Scan for the cell matching the given text and deliver its [x, y] coordinate at center. 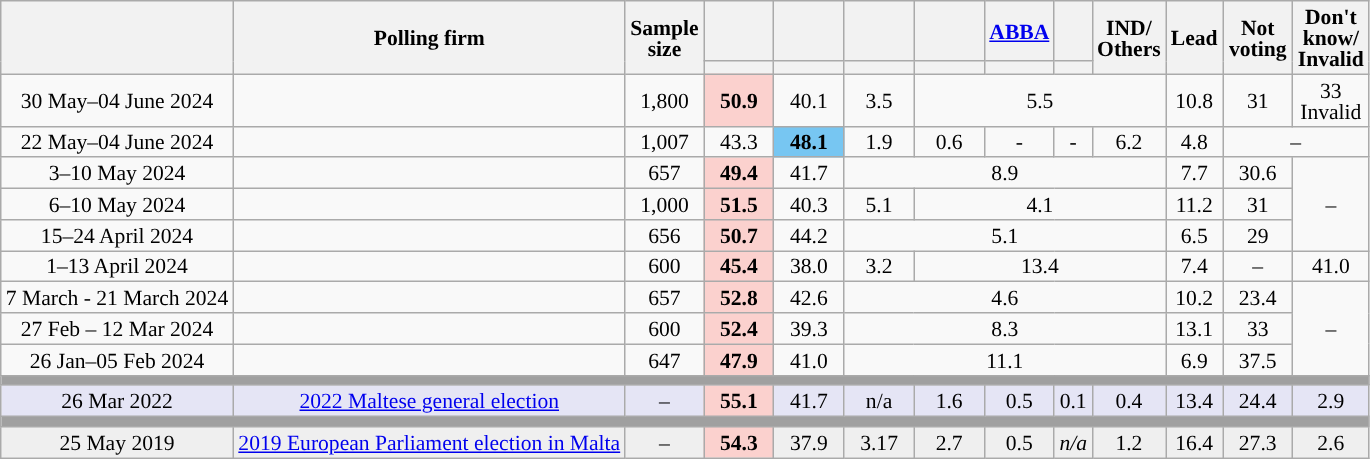
7.4 [1194, 266]
5.5 [1040, 100]
11.2 [1194, 204]
26 Jan–05 Feb 2024 [118, 360]
52.4 [739, 328]
1–13 April 2024 [118, 266]
1,007 [664, 142]
2.6 [1331, 442]
647 [664, 360]
7 March - 21 March 2024 [118, 298]
Polling firm [429, 38]
33 [1258, 328]
15–24 April 2024 [118, 236]
6.5 [1194, 236]
IND/Others [1129, 38]
3.5 [879, 100]
45.4 [739, 266]
Don'tknow/Invalid [1331, 38]
4.8 [1194, 142]
51.5 [739, 204]
1.2 [1129, 442]
0.6 [949, 142]
16.4 [1194, 442]
2.7 [949, 442]
30.6 [1258, 174]
38.0 [809, 266]
33 Invalid [1331, 100]
4.6 [1005, 298]
49.4 [739, 174]
30 May–04 June 2024 [118, 100]
2022 Maltese general election [429, 402]
25 May 2019 [118, 442]
4.1 [1040, 204]
52.8 [739, 298]
24.4 [1258, 402]
Lead [1194, 38]
2019 European Parliament election in Malta [429, 442]
11.1 [1005, 360]
3.2 [879, 266]
13.1 [1194, 328]
3.17 [879, 442]
43.3 [739, 142]
6.9 [1194, 360]
42.6 [809, 298]
1,800 [664, 100]
10.2 [1194, 298]
50.9 [739, 100]
39.3 [809, 328]
0.4 [1129, 402]
29 [1258, 236]
44.2 [809, 236]
7.7 [1194, 174]
37.9 [809, 442]
1.6 [949, 402]
8.9 [1005, 174]
Notvoting [1258, 38]
8.3 [1005, 328]
40.1 [809, 100]
27 Feb – 12 Mar 2024 [118, 328]
10.8 [1194, 100]
48.1 [809, 142]
54.3 [739, 442]
656 [664, 236]
40.3 [809, 204]
55.1 [739, 402]
27.3 [1258, 442]
50.7 [739, 236]
1,000 [664, 204]
6.2 [1129, 142]
26 Mar 2022 [118, 402]
47.9 [739, 360]
37.5 [1258, 360]
3–10 May 2024 [118, 174]
ABBA [1019, 31]
6–10 May 2024 [118, 204]
23.4 [1258, 298]
0.1 [1073, 402]
2.9 [1331, 402]
Samplesize [664, 38]
1.9 [879, 142]
22 May–04 June 2024 [118, 142]
